Scan for the cell matching the given text and deliver its (X, Y) coordinate at center. 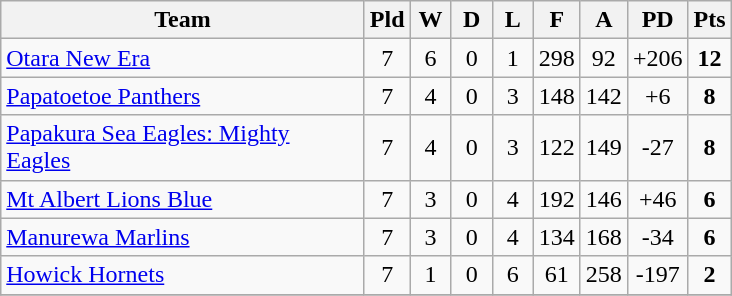
L (512, 20)
Pld (387, 20)
Team (183, 20)
122 (556, 148)
148 (556, 96)
2 (710, 275)
298 (556, 58)
Otara New Era (183, 58)
D (472, 20)
192 (556, 199)
134 (556, 237)
61 (556, 275)
-197 (658, 275)
149 (604, 148)
258 (604, 275)
92 (604, 58)
-34 (658, 237)
Manurewa Marlins (183, 237)
+206 (658, 58)
W (430, 20)
Papatoetoe Panthers (183, 96)
142 (604, 96)
+6 (658, 96)
-27 (658, 148)
F (556, 20)
Mt Albert Lions Blue (183, 199)
+46 (658, 199)
12 (710, 58)
PD (658, 20)
146 (604, 199)
168 (604, 237)
Howick Hornets (183, 275)
Papakura Sea Eagles: Mighty Eagles (183, 148)
A (604, 20)
Pts (710, 20)
